Return the [X, Y] coordinate for the center point of the cell that contains the specified text.  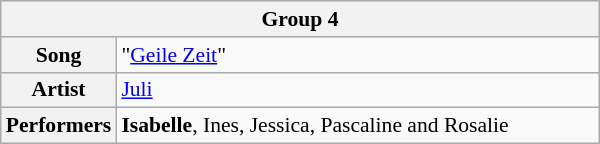
Juli [358, 90]
Isabelle, Ines, Jessica, Pascaline and Rosalie [358, 126]
Artist [59, 90]
Group 4 [300, 19]
Performers [59, 126]
Song [59, 55]
"Geile Zeit" [358, 55]
